Search for the cell housing the specified text and yield its (X, Y) center coordinate. 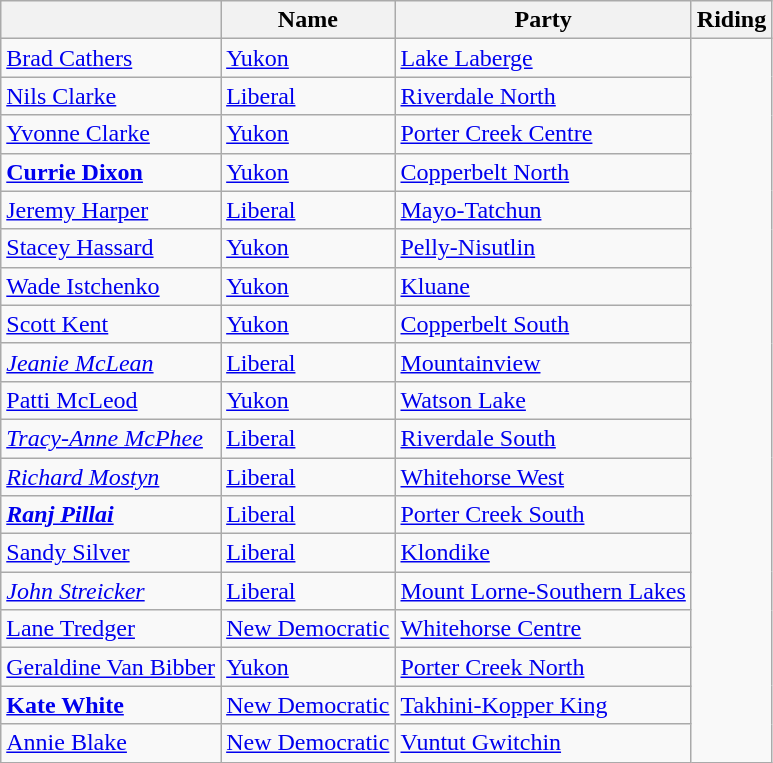
Name (308, 20)
Stacey Hassard (111, 248)
Pelly-Nisutlin (543, 248)
Porter Creek Centre (543, 134)
Scott Kent (111, 324)
Riverdale North (543, 96)
Lake Laberge (543, 58)
Nils Clarke (111, 96)
Riverdale South (543, 438)
Jeremy Harper (111, 210)
Kate White (111, 705)
Jeanie McLean (111, 362)
Mayo-Tatchun (543, 210)
Brad Cathers (111, 58)
Whitehorse Centre (543, 629)
Patti McLeod (111, 400)
Whitehorse West (543, 477)
Mountainview (543, 362)
Annie Blake (111, 743)
Watson Lake (543, 400)
Kluane (543, 286)
Porter Creek South (543, 515)
Mount Lorne-Southern Lakes (543, 591)
Sandy Silver (111, 553)
Riding (731, 20)
Lane Tredger (111, 629)
Ranj Pillai (111, 515)
Tracy-Anne McPhee (111, 438)
Yvonne Clarke (111, 134)
Porter Creek North (543, 667)
Geraldine Van Bibber (111, 667)
Takhini-Kopper King (543, 705)
John Streicker (111, 591)
Party (543, 20)
Klondike (543, 553)
Wade Istchenko (111, 286)
Copperbelt South (543, 324)
Currie Dixon (111, 172)
Vuntut Gwitchin (543, 743)
Copperbelt North (543, 172)
Richard Mostyn (111, 477)
